Detect which cell encompasses the target text, then output its [X, Y] center coordinate. 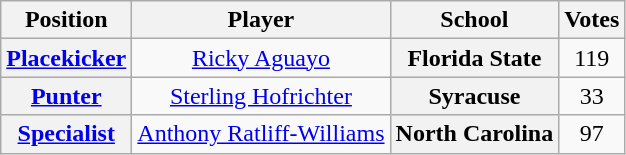
Anthony Ratliff-Williams [261, 134]
North Carolina [474, 134]
Votes [592, 20]
Florida State [474, 58]
Specialist [66, 134]
School [474, 20]
33 [592, 96]
Punter [66, 96]
119 [592, 58]
Ricky Aguayo [261, 58]
Placekicker [66, 58]
Player [261, 20]
97 [592, 134]
Sterling Hofrichter [261, 96]
Position [66, 20]
Syracuse [474, 96]
